Provide the (x, y) coordinate of the cell's center where the given text is located.  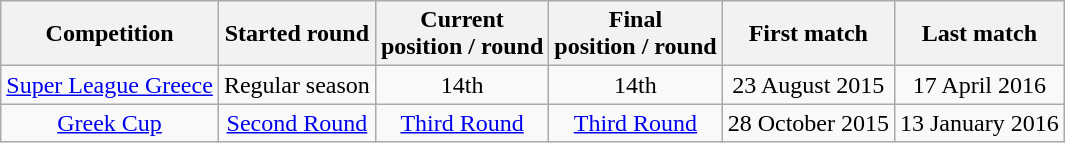
28 October 2015 (808, 123)
Greek Cup (110, 123)
Second Round (296, 123)
Finalposition / round (636, 34)
13 January 2016 (979, 123)
Started round (296, 34)
Super League Greece (110, 85)
Currentposition / round (462, 34)
Competition (110, 34)
23 August 2015 (808, 85)
Last match (979, 34)
17 April 2016 (979, 85)
Regular season (296, 85)
First match (808, 34)
